For the text-containing cell, return its midpoint in (x, y) coordinate format. 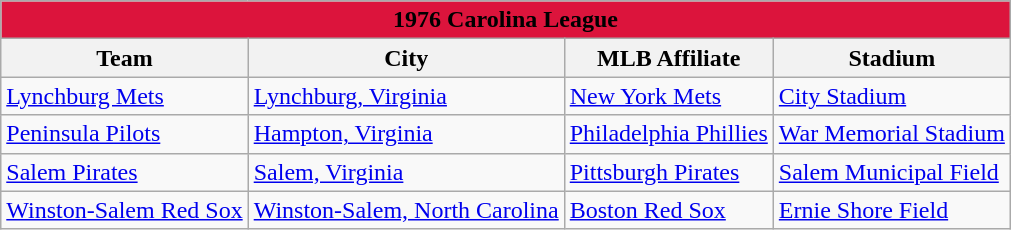
Lynchburg, Virginia (406, 96)
Philadelphia Phillies (668, 134)
Salem, Virginia (406, 172)
Salem Municipal Field (892, 172)
Team (124, 58)
Winston-Salem, North Carolina (406, 210)
MLB Affiliate (668, 58)
Salem Pirates (124, 172)
1976 Carolina League (506, 20)
Boston Red Sox (668, 210)
Peninsula Pilots (124, 134)
New York Mets (668, 96)
Winston-Salem Red Sox (124, 210)
City (406, 58)
War Memorial Stadium (892, 134)
Ernie Shore Field (892, 210)
Stadium (892, 58)
City Stadium (892, 96)
Hampton, Virginia (406, 134)
Lynchburg Mets (124, 96)
Pittsburgh Pirates (668, 172)
